Find where the given text appears and provide that cell's center as [x, y] coordinate. 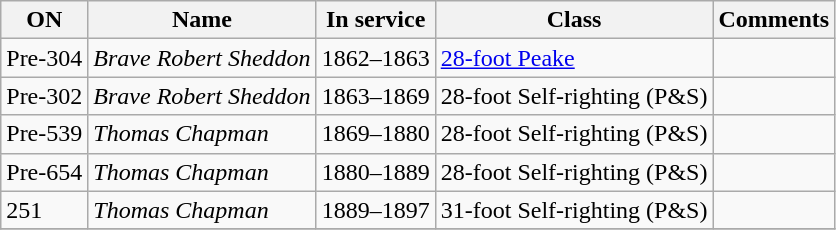
In service [376, 20]
31-foot Self-righting (P&S) [574, 210]
Class [574, 20]
1880–1889 [376, 172]
Comments [774, 20]
Name [202, 20]
ON [44, 20]
1862–1863 [376, 58]
1889–1897 [376, 210]
Pre-304 [44, 58]
1869–1880 [376, 134]
28-foot Peake [574, 58]
Pre-654 [44, 172]
Pre-539 [44, 134]
1863–1869 [376, 96]
251 [44, 210]
Pre-302 [44, 96]
